Locate the cell with the specified text and output its [x, y] center coordinate. 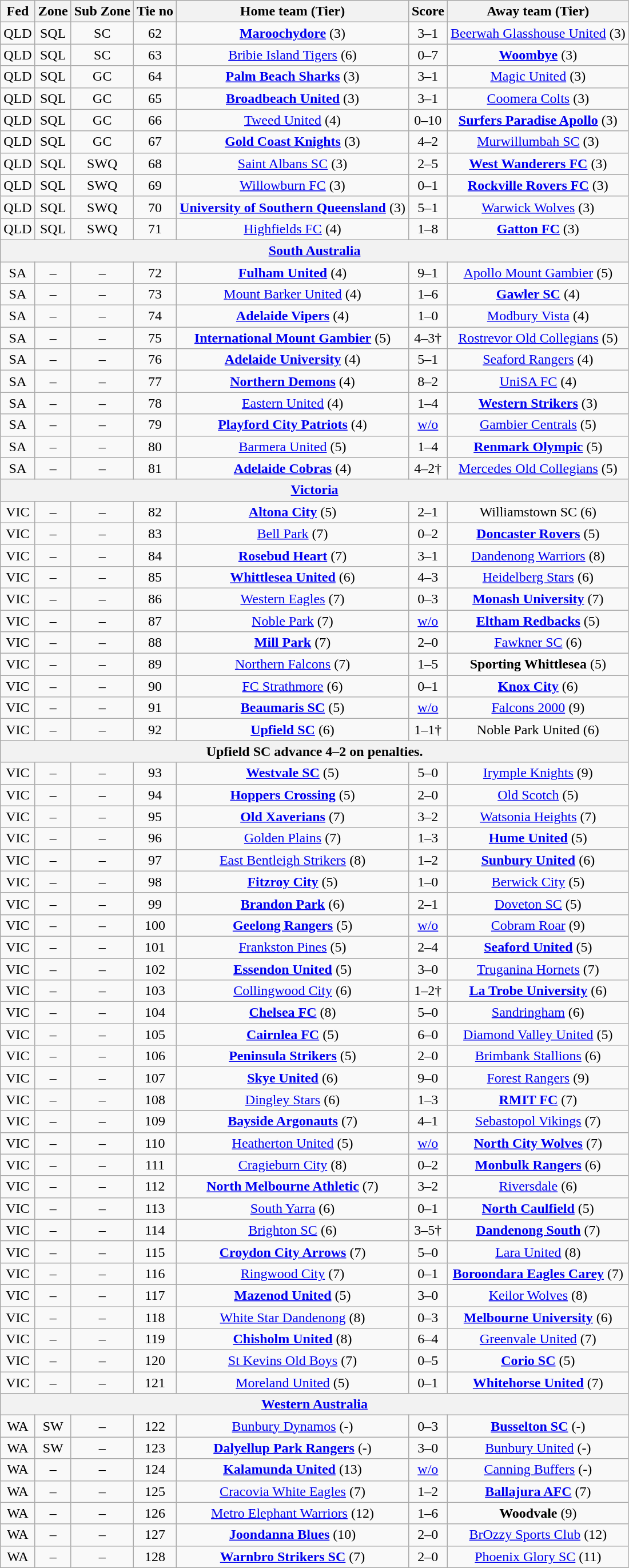
Moreland United (5) [293, 1383]
3–5† [428, 1230]
9–0 [428, 1078]
Eastern United (4) [293, 403]
1–8 [428, 229]
Gold Coast Knights (3) [293, 142]
Score [428, 11]
Doncaster Rovers (5) [538, 534]
Dingley Stars (6) [293, 1100]
110 [154, 1143]
98 [154, 882]
64 [154, 77]
Altona City (5) [293, 512]
Knox City (6) [538, 686]
Mill Park (7) [293, 643]
Brighton SC (6) [293, 1230]
Ringwood City (7) [293, 1273]
80 [154, 447]
4–2† [428, 468]
78 [154, 403]
Geelong Rangers (5) [293, 925]
Cracovia White Eagles (7) [293, 1491]
Highfields FC (4) [293, 229]
82 [154, 512]
75 [154, 338]
Mazenod United (5) [293, 1295]
Fawkner SC (6) [538, 643]
88 [154, 643]
Coomera Colts (3) [538, 98]
Modbury Vista (4) [538, 316]
RMIT FC (7) [538, 1100]
Dandenong South (7) [538, 1230]
Zone [53, 11]
Home team (Tier) [293, 11]
96 [154, 838]
Whitehorse United (7) [538, 1383]
0–5 [428, 1361]
104 [154, 1013]
Boroondara Eagles Carey (7) [538, 1273]
Tweed United (4) [293, 120]
76 [154, 360]
95 [154, 817]
Gambier Centrals (5) [538, 425]
Beaumaris SC (5) [293, 708]
Noble Park (7) [293, 620]
Rostrevor Old Collegians (5) [538, 338]
Fitzroy City (5) [293, 882]
Bunbury United (-) [538, 1448]
1–1† [428, 730]
Metro Elephant Warriors (12) [293, 1513]
Rockville Rovers FC (3) [538, 185]
4–3 [428, 577]
Corio SC (5) [538, 1361]
Mercedes Old Collegians (5) [538, 468]
White Star Dandenong (8) [293, 1317]
Berwick City (5) [538, 882]
115 [154, 1252]
West Wanderers FC (3) [538, 164]
Seaford Rangers (4) [538, 360]
99 [154, 904]
105 [154, 1034]
113 [154, 1208]
86 [154, 599]
Away team (Tier) [538, 11]
72 [154, 273]
Greenvale United (7) [538, 1339]
Upfield SC advance 4–2 on penalties. [314, 751]
Whittlesea United (6) [293, 577]
North Caulfield (5) [538, 1208]
94 [154, 795]
Palm Beach Sharks (3) [293, 77]
77 [154, 381]
101 [154, 947]
Falcons 2000 (9) [538, 708]
121 [154, 1383]
Adelaide Cobras (4) [293, 468]
Sunbury United (6) [538, 860]
Victoria [314, 490]
4–2 [428, 142]
Gatton FC (3) [538, 229]
Saint Albans SC (3) [293, 164]
Apollo Mount Gambier (5) [538, 273]
Canning Buffers (-) [538, 1470]
Dandenong Warriors (8) [538, 555]
4–1 [428, 1121]
St Kevins Old Boys (7) [293, 1361]
Williamstown SC (6) [538, 512]
Ballajura AFC (7) [538, 1491]
Forest Rangers (9) [538, 1078]
66 [154, 120]
89 [154, 664]
107 [154, 1078]
Melbourne University (6) [538, 1317]
Western Strikers (3) [538, 403]
125 [154, 1491]
71 [154, 229]
126 [154, 1513]
Heidelberg Stars (6) [538, 577]
Irymple Knights (9) [538, 773]
Warnbro Strikers SC (7) [293, 1557]
Upfield SC (6) [293, 730]
Collingwood City (6) [293, 991]
Tie no [154, 11]
90 [154, 686]
Playford City Patriots (4) [293, 425]
Cragieburn City (8) [293, 1165]
97 [154, 860]
Kalamunda United (13) [293, 1470]
Willowburn FC (3) [293, 185]
120 [154, 1361]
Old Scotch (5) [538, 795]
Peninsula Strikers (5) [293, 1056]
2–4 [428, 947]
69 [154, 185]
University of Southern Queensland (3) [293, 207]
Skye United (6) [293, 1078]
112 [154, 1187]
2–5 [428, 164]
Watsonia Heights (7) [538, 817]
Barmera United (5) [293, 447]
108 [154, 1100]
118 [154, 1317]
BrOzzy Sports Club (12) [538, 1535]
Surfers Paradise Apollo (3) [538, 120]
Doveton SC (5) [538, 904]
Bunbury Dynamos (-) [293, 1426]
9–1 [428, 273]
Renmark Olympic (5) [538, 447]
Western Australia [314, 1404]
Monbulk Rangers (6) [538, 1165]
Magic United (3) [538, 77]
Frankston Pines (5) [293, 947]
Old Xaverians (7) [293, 817]
Northern Falcons (7) [293, 664]
74 [154, 316]
North Melbourne Athletic (7) [293, 1187]
124 [154, 1470]
Maroochydore (3) [293, 33]
Sub Zone [102, 11]
Western Eagles (7) [293, 599]
1–5 [428, 664]
South Yarra (6) [293, 1208]
0–7 [428, 55]
100 [154, 925]
Hume United (5) [538, 838]
North City Wolves (7) [538, 1143]
68 [154, 164]
6–0 [428, 1034]
Monash University (7) [538, 599]
Fulham United (4) [293, 273]
111 [154, 1165]
116 [154, 1273]
85 [154, 577]
Eltham Redbacks (5) [538, 620]
123 [154, 1448]
Heatherton United (5) [293, 1143]
Bribie Island Tigers (6) [293, 55]
Croydon City Arrows (7) [293, 1252]
Sandringham (6) [538, 1013]
Cairnlea FC (5) [293, 1034]
Bayside Argonauts (7) [293, 1121]
Seaford United (5) [538, 947]
Bell Park (7) [293, 534]
65 [154, 98]
Keilor Wolves (8) [538, 1295]
Fed [18, 11]
Mount Barker United (4) [293, 295]
62 [154, 33]
83 [154, 534]
Woombye (3) [538, 55]
Westvale SC (5) [293, 773]
Dalyellup Park Rangers (-) [293, 1448]
Lara United (8) [538, 1252]
127 [154, 1535]
119 [154, 1339]
Warwick Wolves (3) [538, 207]
Gawler SC (4) [538, 295]
6–4 [428, 1339]
Adelaide Vipers (4) [293, 316]
109 [154, 1121]
Sebastopol Vikings (7) [538, 1121]
117 [154, 1295]
Hoppers Crossing (5) [293, 795]
106 [154, 1056]
93 [154, 773]
0–10 [428, 120]
Joondanna Blues (10) [293, 1535]
International Mount Gambier (5) [293, 338]
East Bentleigh Strikers (8) [293, 860]
Cobram Roar (9) [538, 925]
102 [154, 969]
FC Strathmore (6) [293, 686]
73 [154, 295]
87 [154, 620]
103 [154, 991]
67 [154, 142]
114 [154, 1230]
92 [154, 730]
128 [154, 1557]
Murwillumbah SC (3) [538, 142]
122 [154, 1426]
Chelsea FC (8) [293, 1013]
84 [154, 555]
La Trobe University (6) [538, 991]
Truganina Hornets (7) [538, 969]
63 [154, 55]
South Australia [314, 250]
Broadbeach United (3) [293, 98]
Riversdale (6) [538, 1187]
1–2† [428, 991]
Busselton SC (-) [538, 1426]
Beerwah Glasshouse United (3) [538, 33]
Woodvale (9) [538, 1513]
Sporting Whittlesea (5) [538, 664]
91 [154, 708]
UniSA FC (4) [538, 381]
Chisholm United (8) [293, 1339]
81 [154, 468]
Adelaide University (4) [293, 360]
79 [154, 425]
Diamond Valley United (5) [538, 1034]
Phoenix Glory SC (11) [538, 1557]
8–2 [428, 381]
4–3† [428, 338]
70 [154, 207]
Brimbank Stallions (6) [538, 1056]
Brandon Park (6) [293, 904]
Golden Plains (7) [293, 838]
Rosebud Heart (7) [293, 555]
Northern Demons (4) [293, 381]
Noble Park United (6) [538, 730]
Essendon United (5) [293, 969]
